Provide the [x, y] coordinate of the cell's center where the given text is located.  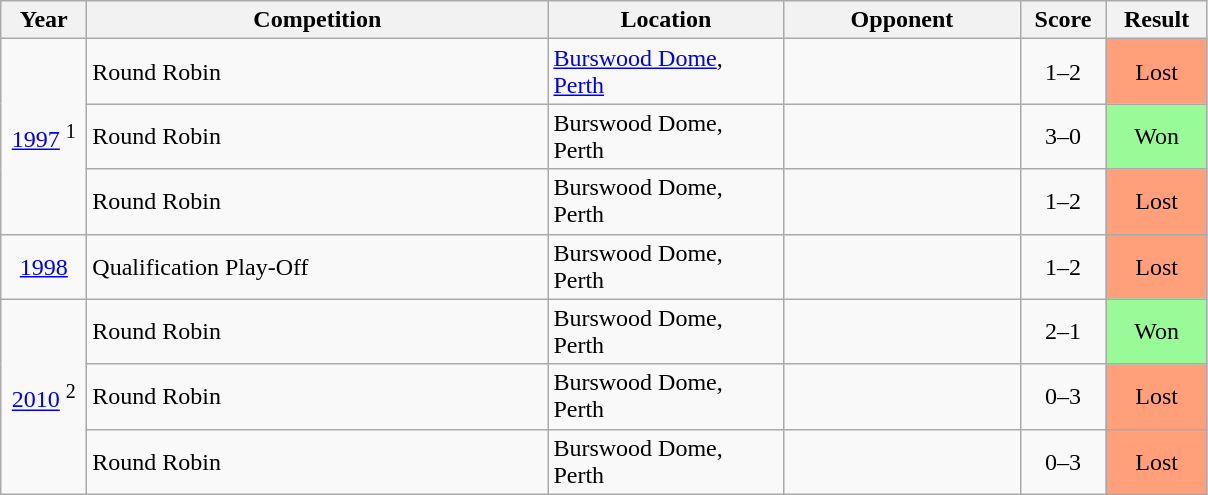
Score [1063, 20]
3–0 [1063, 136]
Opponent [902, 20]
Result [1156, 20]
1998 [44, 266]
Qualification Play-Off [318, 266]
1997 1 [44, 136]
Year [44, 20]
Competition [318, 20]
2010 2 [44, 396]
2–1 [1063, 332]
Location [666, 20]
